Provide the (X, Y) coordinate of the cell's center where the given text is located.  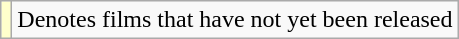
Denotes films that have not yet been released (235, 20)
